Return the [X, Y] coordinate for the center point of the cell that contains the specified text.  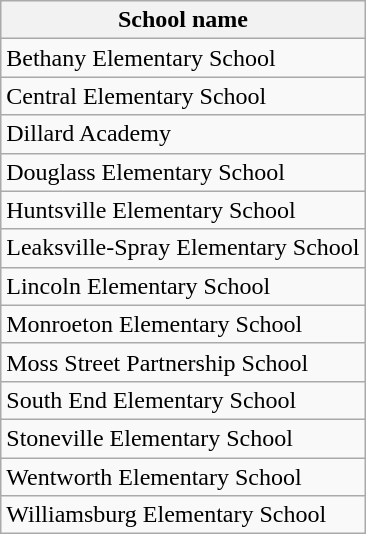
Huntsville Elementary School [183, 210]
Stoneville Elementary School [183, 438]
Central Elementary School [183, 96]
Moss Street Partnership School [183, 362]
Dillard Academy [183, 134]
School name [183, 20]
Bethany Elementary School [183, 58]
Leaksville-Spray Elementary School [183, 248]
Lincoln Elementary School [183, 286]
Williamsburg Elementary School [183, 515]
South End Elementary School [183, 400]
Wentworth Elementary School [183, 477]
Douglass Elementary School [183, 172]
Monroeton Elementary School [183, 324]
